Scan for the cell matching the given text and deliver its [X, Y] coordinate at center. 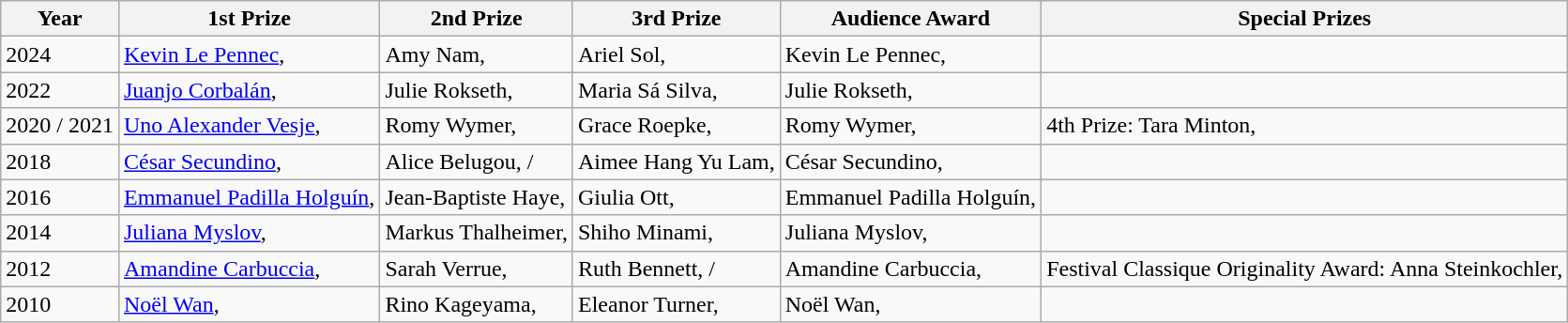
Shiho Minami, [676, 233]
Ariel Sol, [676, 54]
Year [60, 19]
4th Prize: Tara Minton, [1304, 126]
Uno Alexander Vesje, [249, 126]
Aimee Hang Yu Lam, [676, 161]
Special Prizes [1304, 19]
Grace Roepke, [676, 126]
Eleanor Turner, [676, 304]
2012 [60, 269]
2016 [60, 197]
Rino Kageyama, [477, 304]
Giulia Ott, [676, 197]
Markus Thalheimer, [477, 233]
2018 [60, 161]
Jean-Baptiste Haye, [477, 197]
2020 / 2021 [60, 126]
2022 [60, 90]
Ruth Bennett, / [676, 269]
2024 [60, 54]
Audience Award [910, 19]
2014 [60, 233]
3rd Prize [676, 19]
Sarah Verrue, [477, 269]
Alice Belugou, / [477, 161]
2010 [60, 304]
1st Prize [249, 19]
Maria Sá Silva, [676, 90]
2nd Prize [477, 19]
Juanjo Corbalán, [249, 90]
Amy Nam, [477, 54]
Festival Classique Originality Award: Anna Steinkochler, [1304, 269]
